Return the [X, Y] coordinate for the center point of the cell that contains the specified text.  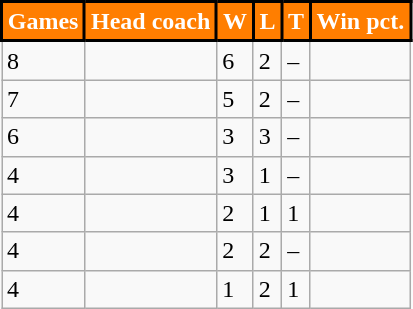
L [268, 22]
T [296, 22]
W [236, 22]
Head coach [151, 22]
5 [236, 99]
Games [44, 22]
Win pct. [360, 22]
7 [44, 99]
8 [44, 60]
